Find where the given text appears and provide that cell's center as (x, y) coordinate. 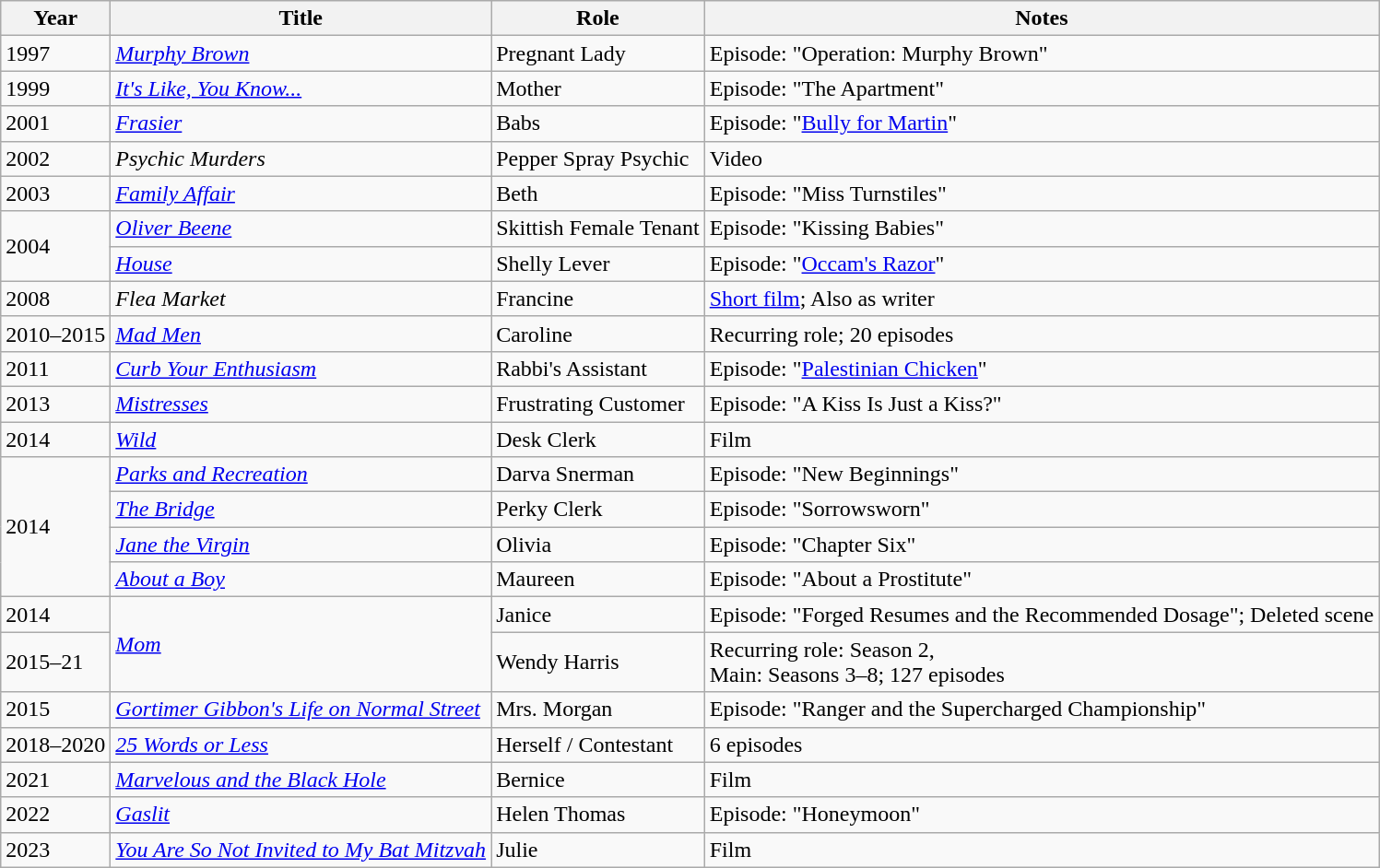
Episode: "Ranger and the Supercharged Championship" (1042, 710)
Short film; Also as writer (1042, 299)
2013 (55, 404)
Frustrating Customer (598, 404)
Pregnant Lady (598, 53)
House (301, 264)
25 Words or Less (301, 745)
Mother (598, 88)
Herself / Contestant (598, 745)
Maureen (598, 580)
Skittish Female Tenant (598, 229)
Beth (598, 194)
Pepper Spray Psychic (598, 158)
Family Affair (301, 194)
Year (55, 18)
About a Boy (301, 580)
Caroline (598, 334)
Notes (1042, 18)
Julie (598, 850)
Episode: "Forged Resumes and the Recommended Dosage"; Deleted scene (1042, 615)
2018–2020 (55, 745)
Episode: "A Kiss Is Just a Kiss?" (1042, 404)
Title (301, 18)
Episode: "New Beginnings" (1042, 475)
Mom (301, 645)
Episode: "Bully for Martin" (1042, 123)
2011 (55, 369)
Psychic Murders (301, 158)
Perky Clerk (598, 510)
Parks and Recreation (301, 475)
Episode: "Kissing Babies" (1042, 229)
Wild (301, 440)
Episode: "Chapter Six" (1042, 545)
You Are So Not Invited to My Bat Mitzvah (301, 850)
Mad Men (301, 334)
Bernice (598, 780)
Janice (598, 615)
Episode: "Sorrowsworn" (1042, 510)
Babs (598, 123)
Oliver Beene (301, 229)
2022 (55, 815)
2003 (55, 194)
2004 (55, 246)
Episode: "The Apartment" (1042, 88)
Episode: "Miss Turnstiles" (1042, 194)
Desk Clerk (598, 440)
Episode: "Honeymoon" (1042, 815)
Rabbi's Assistant (598, 369)
6 episodes (1042, 745)
1999 (55, 88)
Mistresses (301, 404)
Episode: "Occam's Razor" (1042, 264)
Jane the Virgin (301, 545)
2015–21 (55, 662)
Olivia (598, 545)
2002 (55, 158)
Curb Your Enthusiasm (301, 369)
Francine (598, 299)
Recurring role; 20 episodes (1042, 334)
Flea Market (301, 299)
2021 (55, 780)
2023 (55, 850)
Mrs. Morgan (598, 710)
Frasier (301, 123)
1997 (55, 53)
Helen Thomas (598, 815)
Episode: "Operation: Murphy Brown" (1042, 53)
Darva Snerman (598, 475)
Murphy Brown (301, 53)
The Bridge (301, 510)
2001 (55, 123)
2015 (55, 710)
Video (1042, 158)
It's Like, You Know... (301, 88)
Recurring role: Season 2,Main: Seasons 3–8; 127 episodes (1042, 662)
Marvelous and the Black Hole (301, 780)
Shelly Lever (598, 264)
Wendy Harris (598, 662)
Gaslit (301, 815)
Gortimer Gibbon's Life on Normal Street (301, 710)
2010–2015 (55, 334)
Episode: "About a Prostitute" (1042, 580)
Role (598, 18)
Episode: "Palestinian Chicken" (1042, 369)
2008 (55, 299)
